Locate the cell with the specified text and output its [X, Y] center coordinate. 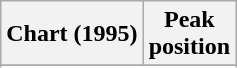
Peakposition [189, 34]
Chart (1995) [72, 34]
